Scan for the cell matching the given text and deliver its [X, Y] coordinate at center. 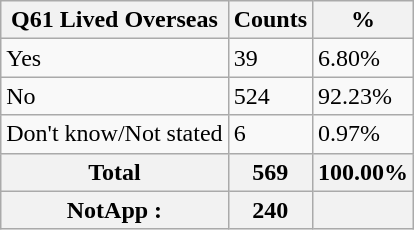
92.23% [364, 96]
6.80% [364, 58]
Don't know/Not stated [114, 134]
39 [270, 58]
Counts [270, 20]
% [364, 20]
0.97% [364, 134]
100.00% [364, 172]
Total [114, 172]
No [114, 96]
240 [270, 210]
Yes [114, 58]
Q61 Lived Overseas [114, 20]
524 [270, 96]
NotApp : [114, 210]
6 [270, 134]
569 [270, 172]
